Output the (X, Y) coordinate of the center of the cell containing the given text.  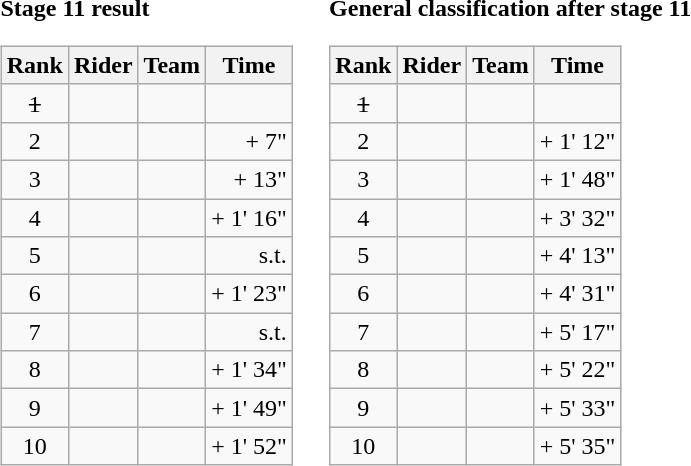
+ 1' 49" (250, 408)
+ 1' 52" (250, 446)
+ 13" (250, 179)
+ 5' 22" (578, 370)
+ 5' 33" (578, 408)
+ 1' 16" (250, 217)
+ 1' 23" (250, 294)
+ 1' 12" (578, 141)
+ 4' 13" (578, 256)
+ 4' 31" (578, 294)
+ 5' 17" (578, 332)
+ 1' 34" (250, 370)
+ 1' 48" (578, 179)
+ 5' 35" (578, 446)
+ 7" (250, 141)
+ 3' 32" (578, 217)
